Provide the (x, y) coordinate of the cell's center where the given text is located.  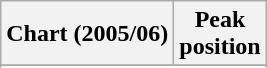
Chart (2005/06) (88, 34)
Peakposition (220, 34)
